Scan for the cell matching the given text and deliver its [x, y] coordinate at center. 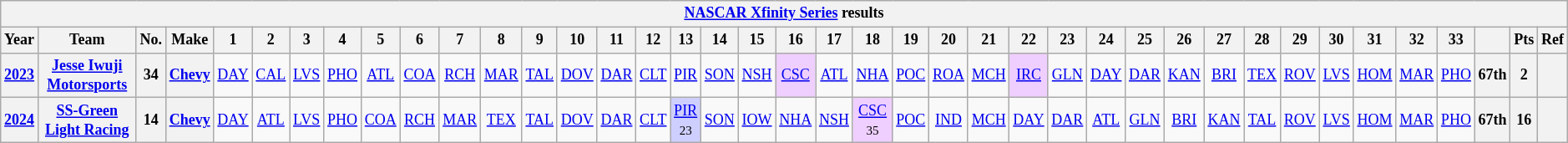
30 [1336, 40]
CSC35 [873, 120]
Make [190, 40]
Year [20, 40]
15 [756, 40]
24 [1106, 40]
2023 [20, 75]
4 [342, 40]
25 [1146, 40]
32 [1417, 40]
6 [419, 40]
20 [948, 40]
17 [835, 40]
Ref [1553, 40]
27 [1224, 40]
11 [616, 40]
ROA [948, 75]
5 [381, 40]
No. [150, 40]
31 [1374, 40]
10 [577, 40]
IOW [756, 120]
Jesse Iwuji Motorsports [87, 75]
28 [1262, 40]
Pts [1525, 40]
3 [307, 40]
33 [1456, 40]
23 [1067, 40]
PIR [686, 75]
PIR23 [686, 120]
IND [948, 120]
19 [911, 40]
CSC [796, 75]
12 [653, 40]
13 [686, 40]
9 [539, 40]
34 [150, 75]
IRC [1029, 75]
26 [1184, 40]
2024 [20, 120]
NASCAR Xfinity Series results [784, 13]
7 [460, 40]
22 [1029, 40]
Team [87, 40]
8 [501, 40]
18 [873, 40]
SS-Green Light Racing [87, 120]
21 [989, 40]
1 [233, 40]
29 [1299, 40]
CAL [271, 75]
